Return the (x, y) coordinate for the center point of the cell that contains the specified text.  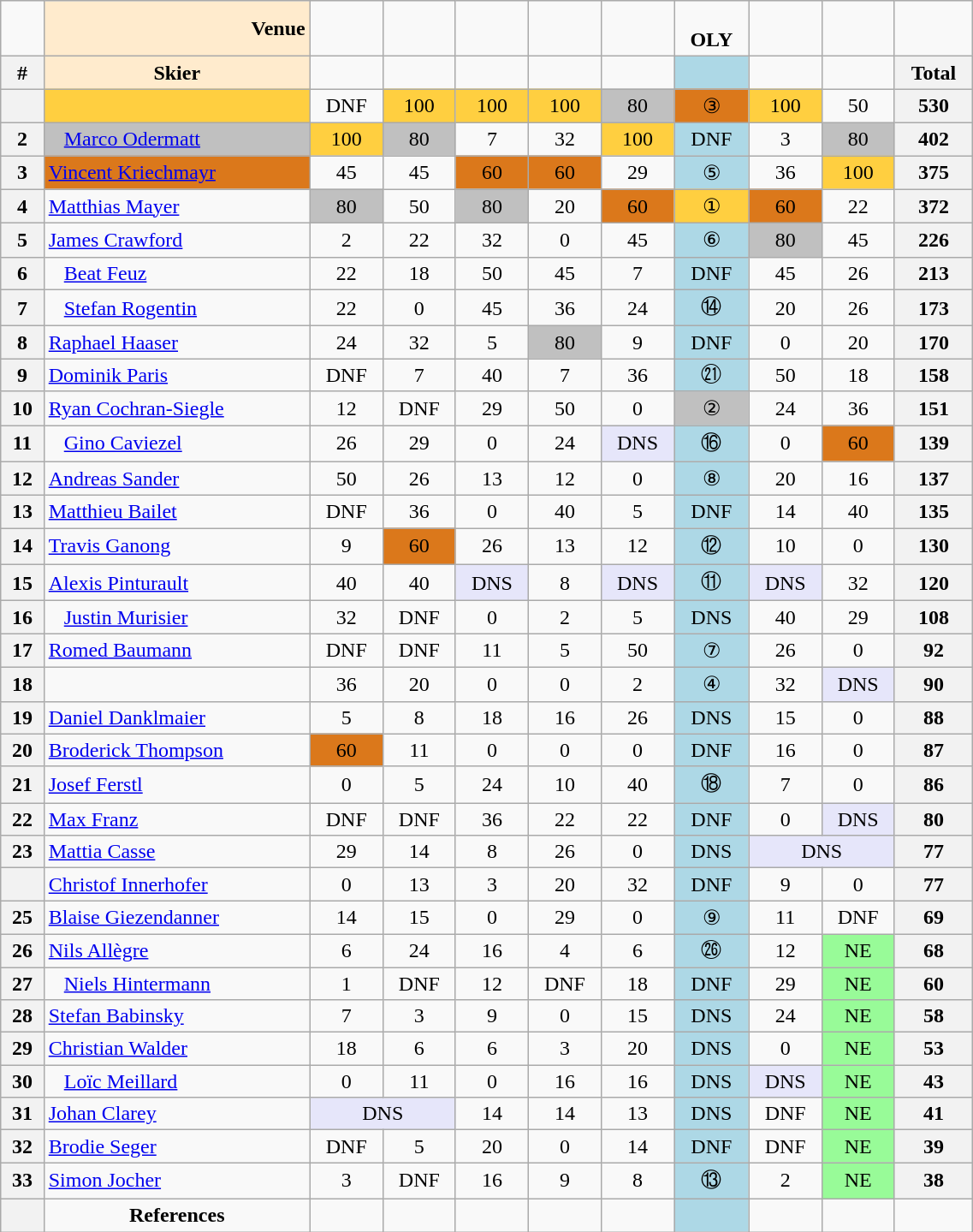
120 (934, 582)
Brodie Seger (176, 1146)
108 (934, 617)
⑬ (712, 1181)
43 (934, 1081)
⑤ (712, 173)
Beat Feuz (176, 273)
⑱ (712, 784)
Johan Clarey (176, 1114)
Christof Innerhofer (176, 884)
173 (934, 308)
Justin Murisier (176, 617)
Ryan Cochran-Siegle (176, 408)
87 (934, 750)
⑭ (712, 308)
Mattia Casse (176, 852)
Gino Caviezel (176, 443)
Alexis Pinturault (176, 582)
⑦ (712, 651)
Loïc Meillard (176, 1081)
137 (934, 479)
Josef Ferstl (176, 784)
170 (934, 342)
References (176, 1215)
226 (934, 241)
92 (934, 651)
Skier (176, 73)
39 (934, 1146)
Daniel Danklmaier (176, 717)
Raphael Haaser (176, 342)
OLY (712, 29)
④ (712, 684)
68 (934, 950)
1 (346, 984)
23 (22, 852)
⑧ (712, 479)
Stefan Babinsky (176, 1016)
19 (22, 717)
372 (934, 206)
Venue (176, 29)
Blaise Giezendanner (176, 918)
53 (934, 1049)
⑫ (712, 546)
Andreas Sander (176, 479)
41 (934, 1114)
17 (22, 651)
② (712, 408)
213 (934, 273)
Total (934, 73)
# (22, 73)
25 (22, 918)
158 (934, 375)
㉖ (712, 950)
Max Franz (176, 819)
Stefan Rogentin (176, 308)
30 (22, 1081)
Romed Baumann (176, 651)
90 (934, 684)
28 (22, 1016)
Matthias Mayer (176, 206)
① (712, 206)
38 (934, 1181)
375 (934, 173)
530 (934, 106)
Vincent Kriechmayr (176, 173)
139 (934, 443)
James Crawford (176, 241)
135 (934, 512)
Simon Jocher (176, 1181)
27 (22, 984)
88 (934, 717)
21 (22, 784)
86 (934, 784)
Travis Ganong (176, 546)
⑨ (712, 918)
Nils Allègre (176, 950)
Marco Odermatt (176, 139)
Broderick Thompson (176, 750)
151 (934, 408)
33 (22, 1181)
130 (934, 546)
402 (934, 139)
③ (712, 106)
69 (934, 918)
⑯ (712, 443)
㉑ (712, 375)
⑥ (712, 241)
Matthieu Bailet (176, 512)
Dominik Paris (176, 375)
58 (934, 1016)
31 (22, 1114)
⑪ (712, 582)
Christian Walder (176, 1049)
Niels Hintermann (176, 984)
